Search for the cell housing the specified text and yield its [x, y] center coordinate. 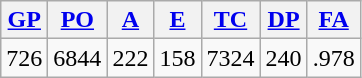
.978 [334, 58]
240 [284, 58]
DP [284, 20]
A [130, 20]
7324 [230, 58]
E [178, 20]
6844 [78, 58]
FA [334, 20]
726 [24, 58]
158 [178, 58]
TC [230, 20]
PO [78, 20]
GP [24, 20]
222 [130, 58]
